Find where the given text appears and provide that cell's center as (x, y) coordinate. 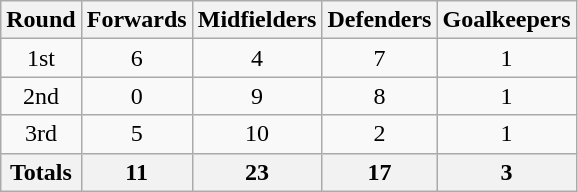
10 (257, 134)
17 (380, 172)
6 (136, 58)
3 (506, 172)
Defenders (380, 20)
11 (136, 172)
Midfielders (257, 20)
7 (380, 58)
4 (257, 58)
3rd (41, 134)
5 (136, 134)
9 (257, 96)
23 (257, 172)
8 (380, 96)
2nd (41, 96)
Round (41, 20)
2 (380, 134)
0 (136, 96)
Goalkeepers (506, 20)
Forwards (136, 20)
1st (41, 58)
Totals (41, 172)
